Output the (x, y) coordinate of the center of the cell containing the given text.  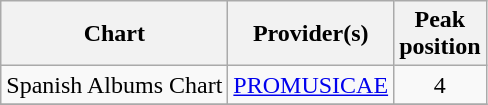
Provider(s) (311, 34)
Chart (114, 34)
4 (440, 85)
Peakposition (440, 34)
Spanish Albums Chart (114, 85)
PROMUSICAE (311, 85)
